Capture the cell that displays the provided text and extract its (x, y) central coordinate. 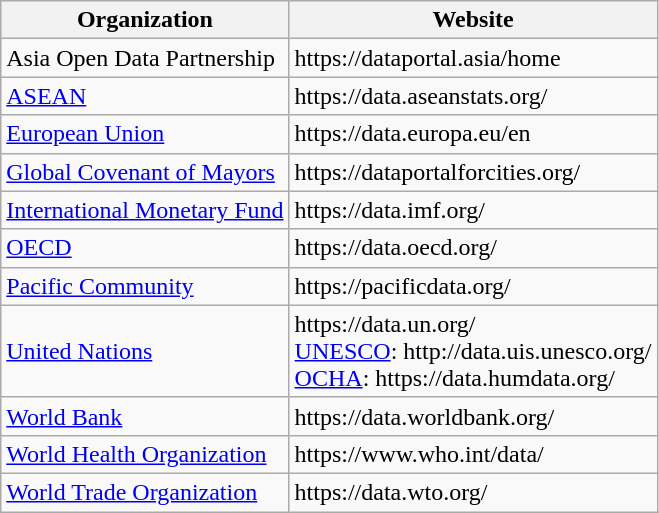
Asia Open Data Partnership (145, 58)
European Union (145, 134)
ASEAN (145, 96)
https://data.imf.org/ (473, 210)
OECD (145, 248)
Pacific Community (145, 286)
World Health Organization (145, 454)
https://data.oecd.org/ (473, 248)
https://data.worldbank.org/ (473, 416)
United Nations (145, 351)
https://dataportal.asia/home (473, 58)
https://data.aseanstats.org/ (473, 96)
Global Covenant of Mayors (145, 172)
Website (473, 20)
https://pacificdata.org/ (473, 286)
https://www.who.int/data/ (473, 454)
International Monetary Fund (145, 210)
https://data.un.org/UNESCO: http://data.uis.unesco.org/OCHA: https://data.humdata.org/ (473, 351)
World Bank (145, 416)
World Trade Organization (145, 492)
https://data.wto.org/ (473, 492)
Organization (145, 20)
https://data.europa.eu/en (473, 134)
https://dataportalforcities.org/ (473, 172)
